Detect which cell encompasses the target text, then output its [x, y] center coordinate. 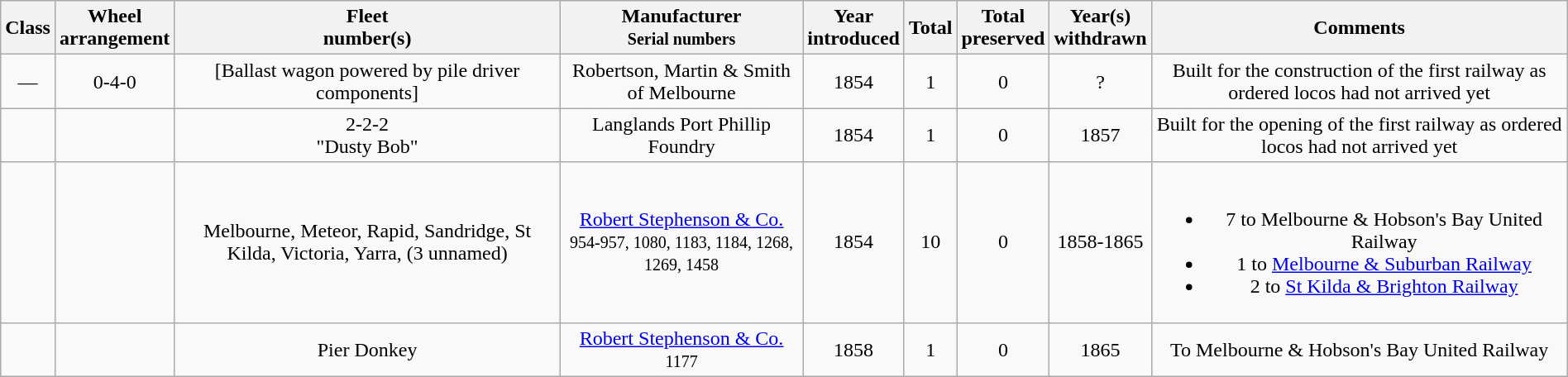
ManufacturerSerial numbers [681, 28]
Langlands Port Phillip Foundry [681, 136]
1865 [1100, 349]
Melbourne, Meteor, Rapid, Sandridge, St Kilda, Victoria, Yarra, (3 unnamed) [367, 242]
? [1100, 81]
Pier Donkey [367, 349]
Built for the opening of the first railway as ordered locos had not arrived yet [1360, 136]
Total [930, 28]
Robertson, Martin & Smith of Melbourne [681, 81]
7 to Melbourne & Hobson's Bay United Railway1 to Melbourne & Suburban Railway2 to St Kilda & Brighton Railway [1360, 242]
— [28, 81]
0-4-0 [114, 81]
2-2-2"Dusty Bob" [367, 136]
Year(s)withdrawn [1100, 28]
Robert Stephenson & Co.1177 [681, 349]
1858-1865 [1100, 242]
Fleetnumber(s) [367, 28]
1857 [1100, 136]
Wheelarrangement [114, 28]
To Melbourne & Hobson's Bay United Railway [1360, 349]
1858 [853, 349]
10 [930, 242]
Yearintroduced [853, 28]
Totalpreserved [1003, 28]
Class [28, 28]
[Ballast wagon powered by pile driver components] [367, 81]
Built for the construction of the first railway as ordered locos had not arrived yet [1360, 81]
Comments [1360, 28]
Robert Stephenson & Co.954-957, 1080, 1183, 1184, 1268, 1269, 1458 [681, 242]
